Determine the [X, Y] coordinate at the center of the cell enclosing the given text.  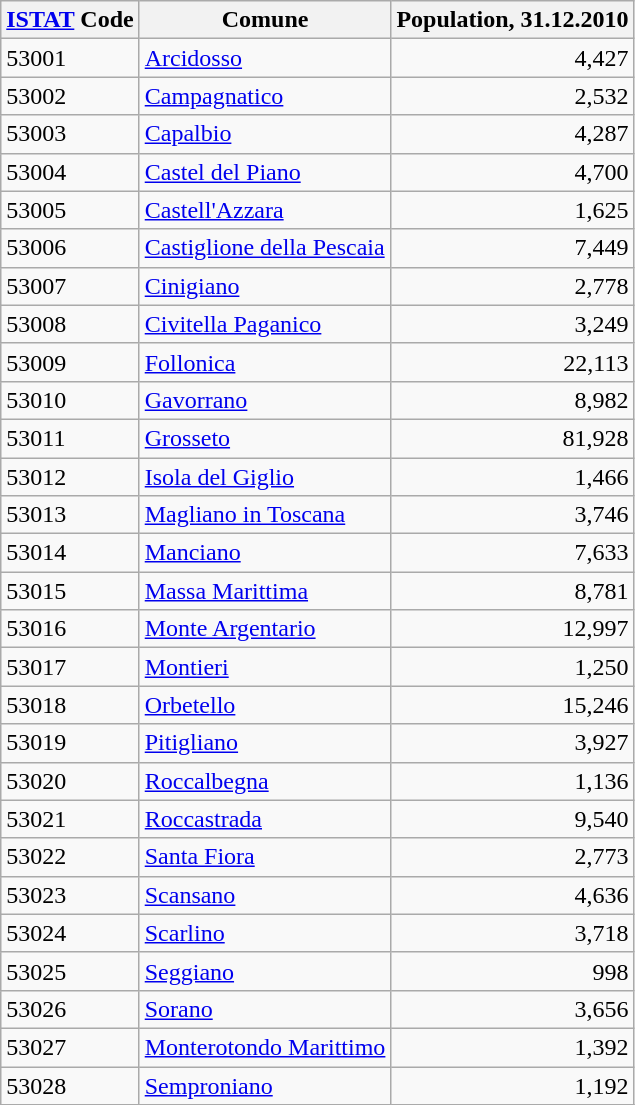
3,656 [512, 1009]
1,250 [512, 667]
8,781 [512, 591]
53023 [70, 895]
Magliano in Toscana [265, 515]
53009 [70, 362]
ISTAT Code [70, 20]
1,192 [512, 1085]
2,778 [512, 286]
2,532 [512, 96]
53027 [70, 1047]
15,246 [512, 705]
3,718 [512, 933]
Santa Fiora [265, 857]
53015 [70, 591]
53002 [70, 96]
81,928 [512, 438]
53005 [70, 210]
Monterotondo Marittimo [265, 1047]
9,540 [512, 819]
Arcidosso [265, 58]
53013 [70, 515]
Civitella Paganico [265, 324]
4,427 [512, 58]
Roccalbegna [265, 781]
53022 [70, 857]
Massa Marittima [265, 591]
7,449 [512, 248]
53010 [70, 400]
Gavorrano [265, 400]
Campagnatico [265, 96]
4,636 [512, 895]
4,700 [512, 172]
22,113 [512, 362]
53011 [70, 438]
Scansano [265, 895]
53026 [70, 1009]
53006 [70, 248]
53003 [70, 134]
53025 [70, 971]
8,982 [512, 400]
Orbetello [265, 705]
53020 [70, 781]
Cinigiano [265, 286]
Capalbio [265, 134]
Comune [265, 20]
53008 [70, 324]
Scarlino [265, 933]
53012 [70, 477]
Castell'Azzara [265, 210]
53004 [70, 172]
Grosseto [265, 438]
53021 [70, 819]
53014 [70, 553]
Follonica [265, 362]
1,466 [512, 477]
Roccastrada [265, 819]
998 [512, 971]
7,633 [512, 553]
Monte Argentario [265, 629]
53016 [70, 629]
4,287 [512, 134]
53028 [70, 1085]
3,927 [512, 743]
Population, 31.12.2010 [512, 20]
3,746 [512, 515]
12,997 [512, 629]
Montieri [265, 667]
Pitigliano [265, 743]
Manciano [265, 553]
Seggiano [265, 971]
3,249 [512, 324]
Castel del Piano [265, 172]
53017 [70, 667]
2,773 [512, 857]
53001 [70, 58]
53018 [70, 705]
53024 [70, 933]
Semproniano [265, 1085]
Isola del Giglio [265, 477]
1,136 [512, 781]
1,625 [512, 210]
1,392 [512, 1047]
Castiglione della Pescaia [265, 248]
53007 [70, 286]
Sorano [265, 1009]
53019 [70, 743]
